Return the [X, Y] coordinate for the center point of the cell that contains the specified text.  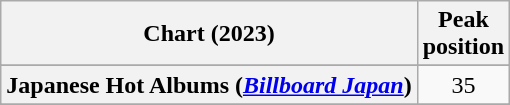
35 [463, 85]
Japanese Hot Albums (Billboard Japan) [209, 85]
Peakposition [463, 34]
Chart (2023) [209, 34]
